Find where the given text appears and provide that cell's center as (X, Y) coordinate. 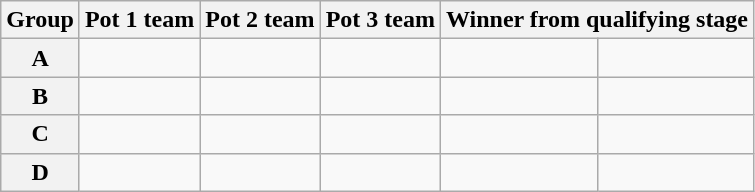
D (40, 172)
Pot 1 team (139, 20)
B (40, 96)
C (40, 134)
Pot 3 team (380, 20)
Winner from qualifying stage (596, 20)
Pot 2 team (260, 20)
Group (40, 20)
A (40, 58)
